Pinpoint the cell where the given text exists, returning its (X, Y) midpoint coordinate. 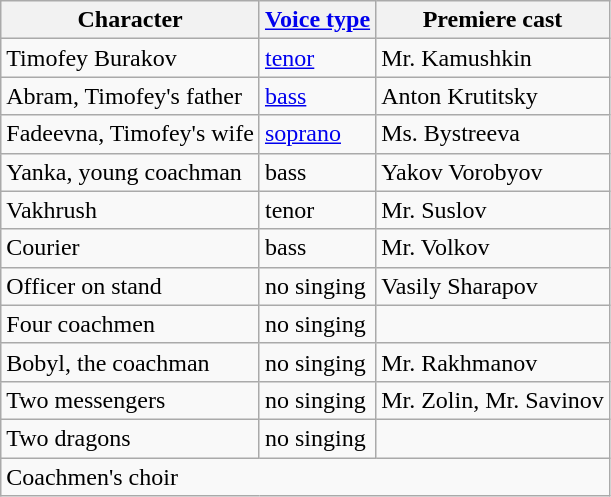
Mr. Suslov (493, 210)
Vasily Sharapov (493, 286)
Two dragons (130, 438)
Yakov Vorobyov (493, 172)
Bobyl, the coachman (130, 362)
Character (130, 20)
Vakhrush (130, 210)
Officer on stand (130, 286)
Ms. Bystreeva (493, 134)
Two messengers (130, 400)
Courier (130, 248)
Anton Krutitsky (493, 96)
Fadeevna, Timofey's wife (130, 134)
Four coachmen (130, 324)
Mr. Volkov (493, 248)
Coachmen's choir (306, 477)
Premiere cast (493, 20)
Yanka, young coachman (130, 172)
soprano (317, 134)
Abram, Timofey's father (130, 96)
Mr. Kamushkin (493, 58)
Timofey Burakov (130, 58)
Voice type (317, 20)
Mr. Zolin, Mr. Savinov (493, 400)
Mr. Rakhmanov (493, 362)
